Determine the [X, Y] coordinate at the center of the cell enclosing the given text.  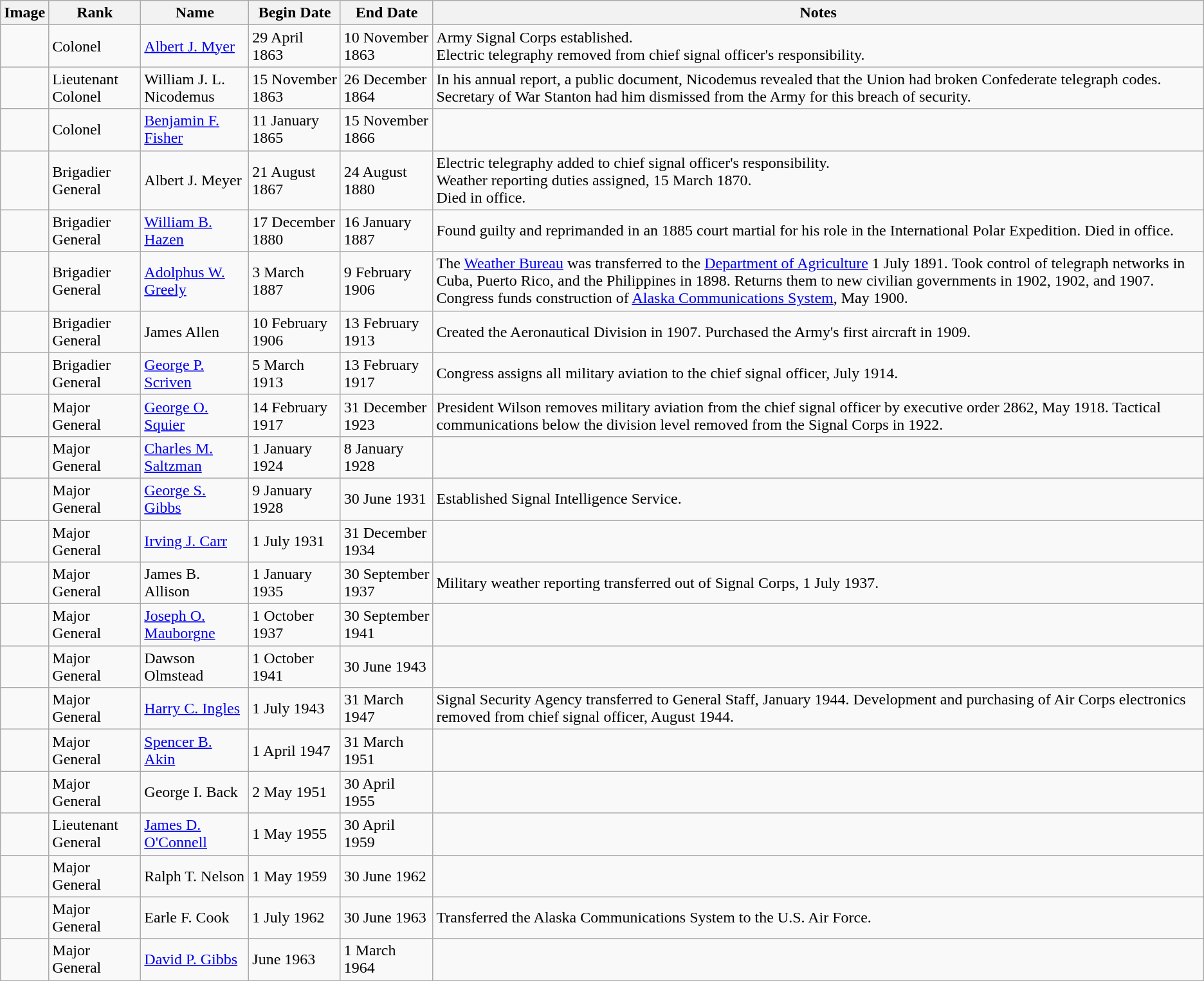
1 January 1924 [295, 457]
Adolphus W. Greely [195, 281]
Congress assigns all military aviation to the chief signal officer, July 1914. [818, 373]
June 1963 [295, 960]
Ralph T. Nelson [195, 876]
3 March 1887 [295, 281]
1 May 1955 [295, 834]
Lieutenant Colonel [95, 87]
Transferred the Alaska Communications System to the U.S. Air Force. [818, 917]
James D. O'Connell [195, 834]
30 June 1962 [387, 876]
Rank [95, 13]
15 November 1866 [387, 130]
31 March 1951 [387, 750]
9 February 1906 [387, 281]
Irving J. Carr [195, 540]
Albert J. Meyer [195, 180]
30 April 1959 [387, 834]
Earle F. Cook [195, 917]
1 July 1962 [295, 917]
Created the Aeronautical Division in 1907. Purchased the Army's first aircraft in 1909. [818, 332]
1 October 1937 [295, 625]
30 June 1931 [387, 499]
10 November 1863 [387, 46]
James B. Allison [195, 583]
8 January 1928 [387, 457]
Joseph O. Mauborgne [195, 625]
11 January 1865 [295, 130]
30 September 1937 [387, 583]
Benjamin F. Fisher [195, 130]
Army Signal Corps established.Electric telegraphy removed from chief signal officer's responsibility. [818, 46]
Found guilty and reprimanded in an 1885 court martial for his role in the International Polar Expedition. Died in office. [818, 230]
31 December 1923 [387, 416]
29 April 1863 [295, 46]
Dawson Olmstead [195, 666]
24 August 1880 [387, 180]
Albert J. Myer [195, 46]
Charles M. Saltzman [195, 457]
30 April 1955 [387, 793]
1 April 1947 [295, 750]
Spencer B. Akin [195, 750]
End Date [387, 13]
2 May 1951 [295, 793]
16 January 1887 [387, 230]
30 June 1963 [387, 917]
30 September 1941 [387, 625]
1 March 1964 [387, 960]
Image [24, 13]
13 February 1917 [387, 373]
9 January 1928 [295, 499]
21 August 1867 [295, 180]
17 December 1880 [295, 230]
5 March 1913 [295, 373]
Established Signal Intelligence Service. [818, 499]
Lieutenant General [95, 834]
1 May 1959 [295, 876]
George S. Gibbs [195, 499]
Harry C. Ingles [195, 709]
George I. Back [195, 793]
James Allen [195, 332]
Notes [818, 13]
31 December 1934 [387, 540]
15 November 1863 [295, 87]
26 December 1864 [387, 87]
Name [195, 13]
1 October 1941 [295, 666]
Electric telegraphy added to chief signal officer's responsibility.Weather reporting duties assigned, 15 March 1870.Died in office. [818, 180]
William B. Hazen [195, 230]
31 March 1947 [387, 709]
13 February 1913 [387, 332]
14 February 1917 [295, 416]
Begin Date [295, 13]
1 July 1931 [295, 540]
David P. Gibbs [195, 960]
30 June 1943 [387, 666]
10 February 1906 [295, 332]
George O. Squier [195, 416]
Military weather reporting transferred out of Signal Corps, 1 July 1937. [818, 583]
1 January 1935 [295, 583]
George P. Scriven [195, 373]
William J. L. Nicodemus [195, 87]
1 July 1943 [295, 709]
